Detect which cell encompasses the target text, then output its (X, Y) center coordinate. 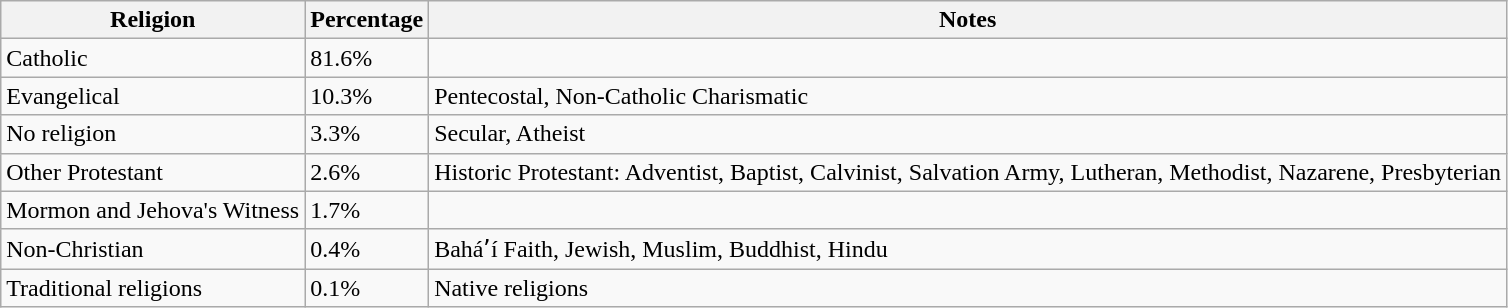
Notes (968, 20)
Other Protestant (153, 172)
0.4% (367, 249)
Catholic (153, 58)
3.3% (367, 134)
Religion (153, 20)
Historic Protestant: Adventist, Baptist, Calvinist, Salvation Army, Lutheran, Methodist, Nazarene, Presbyterian (968, 172)
Mormon and Jehova's Witness (153, 210)
81.6% (367, 58)
0.1% (367, 288)
1.7% (367, 210)
2.6% (367, 172)
No religion (153, 134)
Secular, Atheist (968, 134)
Percentage (367, 20)
Native religions (968, 288)
Traditional religions (153, 288)
Pentecostal, Non-Catholic Charismatic (968, 96)
Non-Christian (153, 249)
Baháʼí Faith, Jewish, Muslim, Buddhist, Hindu (968, 249)
10.3% (367, 96)
Evangelical (153, 96)
